Pinpoint the cell where the given text exists, returning its [X, Y] midpoint coordinate. 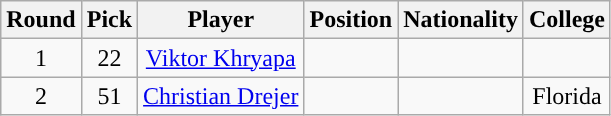
Player [221, 20]
Pick [109, 20]
Christian Drejer [221, 96]
Position [351, 20]
Round [41, 20]
22 [109, 58]
Nationality [461, 20]
Viktor Khryapa [221, 58]
1 [41, 58]
2 [41, 96]
51 [109, 96]
Florida [566, 96]
College [566, 20]
